Scan for the cell matching the given text and deliver its [X, Y] coordinate at center. 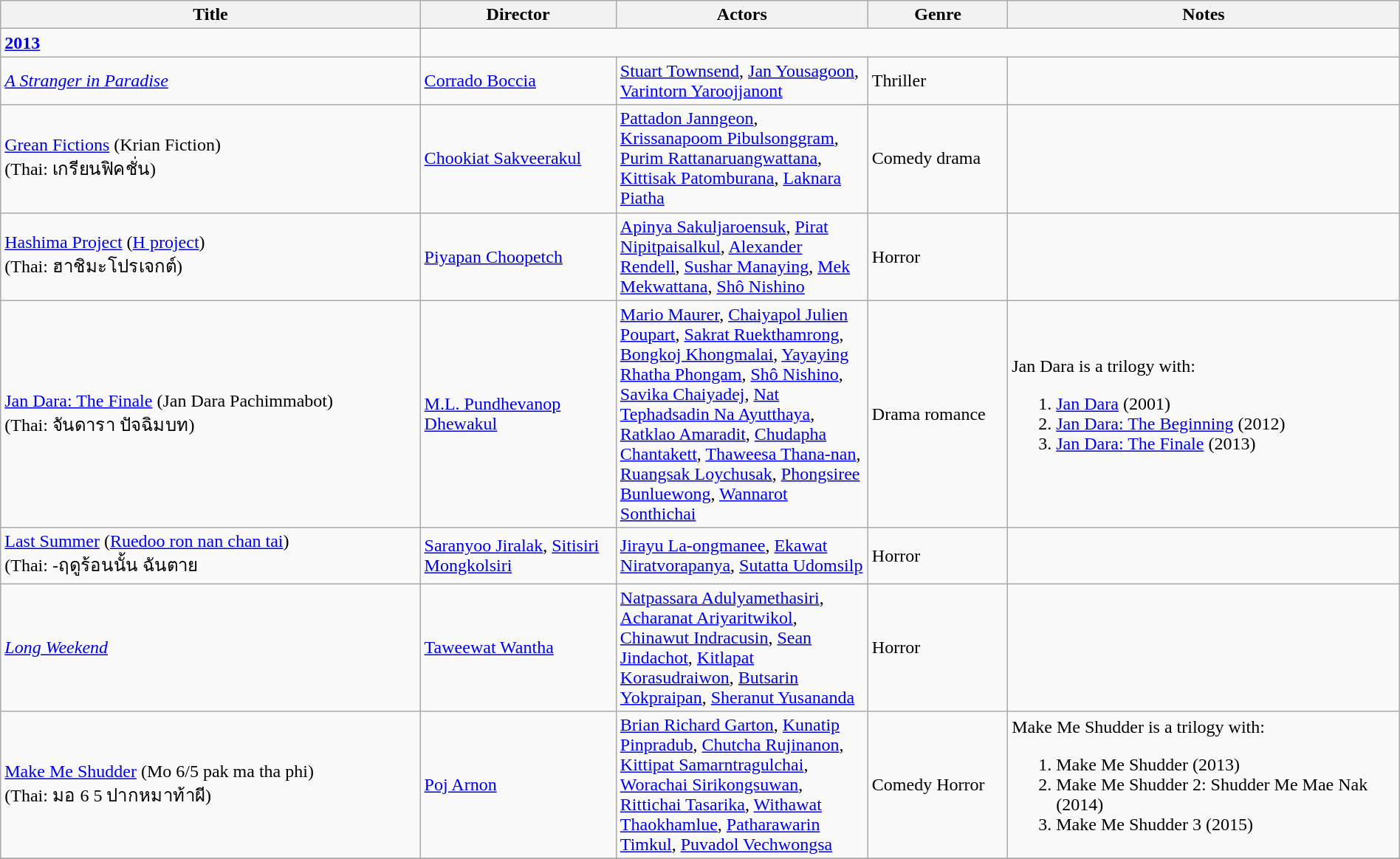
Pattadon Janngeon, Krissanapoom Pibulsonggram, Purim Rattanaruangwattana, Kittisak Patomburana, Laknara Piatha [741, 159]
Apinya Sakuljaroensuk, Pirat Nipitpaisalkul, Alexander Rendell, Sushar Manaying, Mek Mekwattana, Shô Nishino [741, 257]
Director [518, 15]
Taweewat Wantha [518, 648]
Chookiat Sakveerakul [518, 159]
Genre [938, 15]
Jan Dara: The Finale (Jan Dara Pachimmabot)(Thai: จันดารา ปัจฉิมบท) [210, 414]
Make Me Shudder (Mo 6/5 pak ma tha phi)(Thai: มอ 6 5 ปากหมาท้าผี) [210, 785]
Hashima Project (H project)(Thai: ฮาชิมะโปรเจกต์) [210, 257]
Poj Arnon [518, 785]
Drama romance [938, 414]
Notes [1204, 15]
Thriller [938, 81]
Jan Dara is a trilogy with:Jan Dara (2001)Jan Dara: The Beginning (2012)Jan Dara: The Finale (2013) [1204, 414]
Comedy drama [938, 159]
A Stranger in Paradise [210, 81]
Title [210, 15]
Make Me Shudder is a trilogy with:Make Me Shudder (2013)Make Me Shudder 2: Shudder Me Mae Nak (2014)Make Me Shudder 3 (2015) [1204, 785]
Long Weekend [210, 648]
Last Summer (Ruedoo ron nan chan tai)(Thai: -ฤดูร้อนนั้น ฉันตาย [210, 556]
Jirayu La-ongmanee, Ekawat Niratvorapanya, Sutatta Udomsilp [741, 556]
Grean Fictions (Krian Fiction)(Thai: เกรียนฟิคชั่น) [210, 159]
M.L. Pundhevanop Dhewakul [518, 414]
Comedy Horror [938, 785]
Saranyoo Jiralak, Sitisiri Mongkolsiri [518, 556]
Corrado Boccia [518, 81]
Piyapan Choopetch [518, 257]
Stuart Townsend, Jan Yousagoon, Varintorn Yaroojjanont [741, 81]
Actors [741, 15]
2013 [210, 43]
